From the cell containing the given text, extract its center point as (X, Y) coordinate. 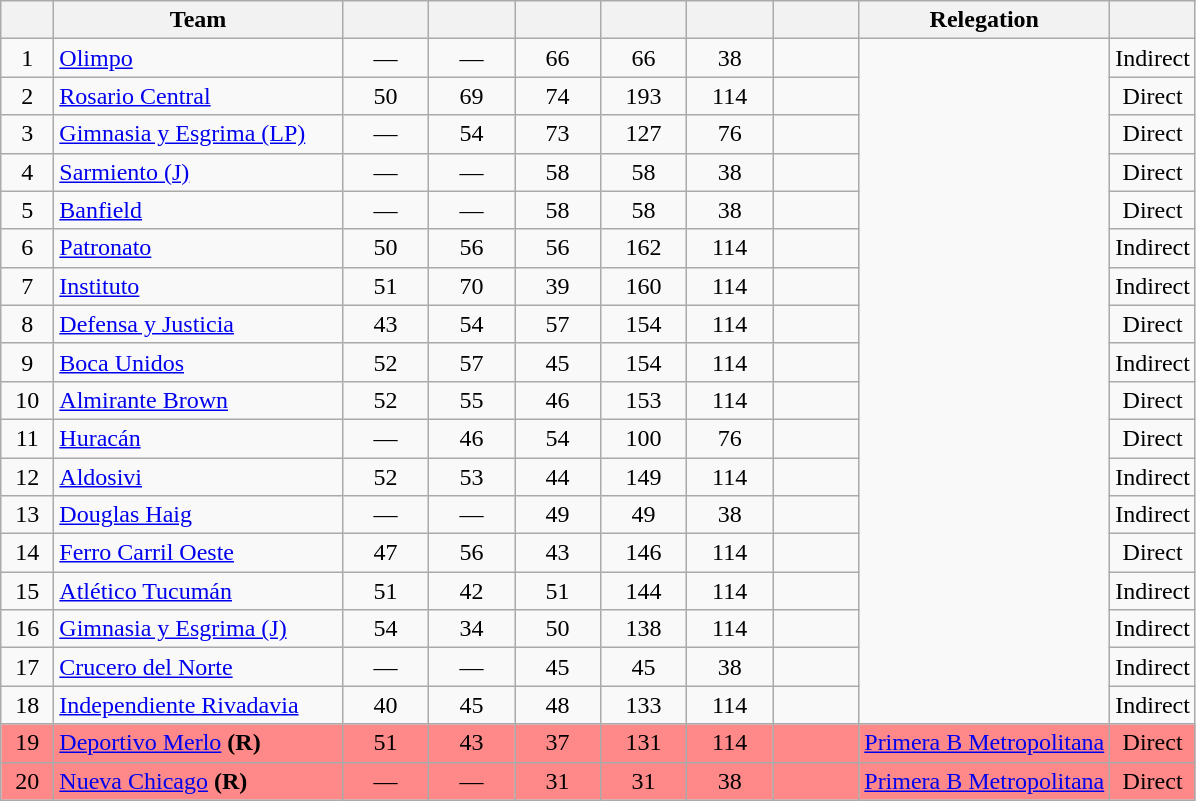
5 (28, 210)
74 (557, 96)
127 (644, 134)
Nueva Chicago (R) (198, 781)
Banfield (198, 210)
8 (28, 324)
70 (471, 286)
7 (28, 286)
133 (644, 705)
17 (28, 667)
12 (28, 477)
Douglas Haig (198, 515)
13 (28, 515)
47 (385, 553)
Rosario Central (198, 96)
2 (28, 96)
53 (471, 477)
149 (644, 477)
Independiente Rivadavia (198, 705)
162 (644, 248)
48 (557, 705)
Aldosivi (198, 477)
160 (644, 286)
42 (471, 591)
39 (557, 286)
Instituto (198, 286)
Relegation (984, 20)
Team (198, 20)
6 (28, 248)
40 (385, 705)
Boca Unidos (198, 362)
Gimnasia y Esgrima (J) (198, 629)
15 (28, 591)
193 (644, 96)
Ferro Carril Oeste (198, 553)
131 (644, 743)
Crucero del Norte (198, 667)
146 (644, 553)
138 (644, 629)
Defensa y Justicia (198, 324)
4 (28, 172)
69 (471, 96)
73 (557, 134)
14 (28, 553)
144 (644, 591)
Deportivo Merlo (R) (198, 743)
100 (644, 438)
153 (644, 400)
Patronato (198, 248)
11 (28, 438)
Olimpo (198, 58)
16 (28, 629)
Sarmiento (J) (198, 172)
3 (28, 134)
44 (557, 477)
37 (557, 743)
10 (28, 400)
Huracán (198, 438)
1 (28, 58)
18 (28, 705)
19 (28, 743)
Almirante Brown (198, 400)
34 (471, 629)
Atlético Tucumán (198, 591)
55 (471, 400)
9 (28, 362)
Gimnasia y Esgrima (LP) (198, 134)
20 (28, 781)
